Detect which cell encompasses the target text, then output its (X, Y) center coordinate. 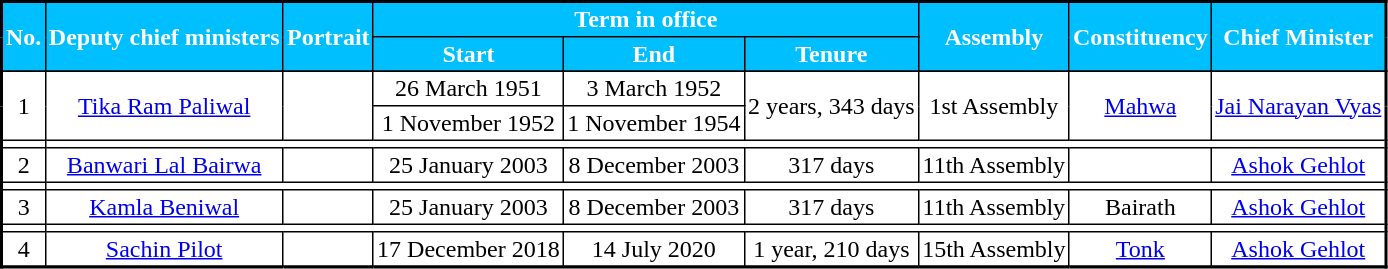
2 (24, 165)
4 (24, 249)
Constituency (1140, 37)
Portrait (328, 37)
Chief Minister (1298, 37)
14 July 2020 (654, 249)
1 November 1954 (654, 123)
Deputy chief ministers (164, 37)
Sachin Pilot (164, 249)
Tika Ram Paliwal (164, 106)
Tenure (831, 54)
1 year, 210 days (831, 249)
Term in office (646, 20)
1 November 1952 (468, 123)
15th Assembly (994, 249)
1st Assembly (994, 106)
End (654, 54)
Start (468, 54)
Tonk (1140, 249)
Jai Narayan Vyas (1298, 106)
Assembly (994, 37)
3 March 1952 (654, 88)
Mahwa (1140, 106)
1 (24, 106)
26 March 1951 (468, 88)
17 December 2018 (468, 249)
Banwari Lal Bairwa (164, 165)
No. (24, 37)
3 (24, 207)
Bairath (1140, 207)
Kamla Beniwal (164, 207)
2 years, 343 days (831, 106)
